Pinpoint the cell where the given text exists, returning its (x, y) midpoint coordinate. 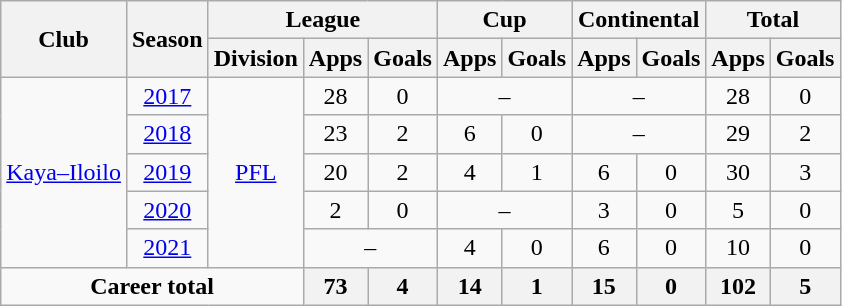
2018 (167, 134)
Total (773, 20)
10 (738, 248)
30 (738, 172)
23 (335, 134)
2020 (167, 210)
Cup (504, 20)
Season (167, 39)
2019 (167, 172)
2021 (167, 248)
PFL (256, 172)
73 (335, 286)
Club (64, 39)
Continental (639, 20)
Career total (152, 286)
Division (256, 58)
League (322, 20)
102 (738, 286)
29 (738, 134)
Kaya–Iloilo (64, 172)
20 (335, 172)
2017 (167, 96)
14 (469, 286)
15 (604, 286)
